Extract the (x, y) coordinate from the center of the cell holding the provided text.  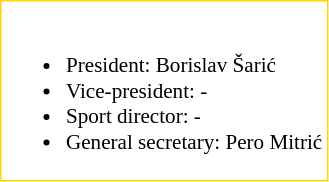
President: Borislav ŠarićVice-president: -Sport director: -General secretary: Pero Mitrić (164, 90)
